Provide the (x, y) coordinate of the cell's center where the given text is located.  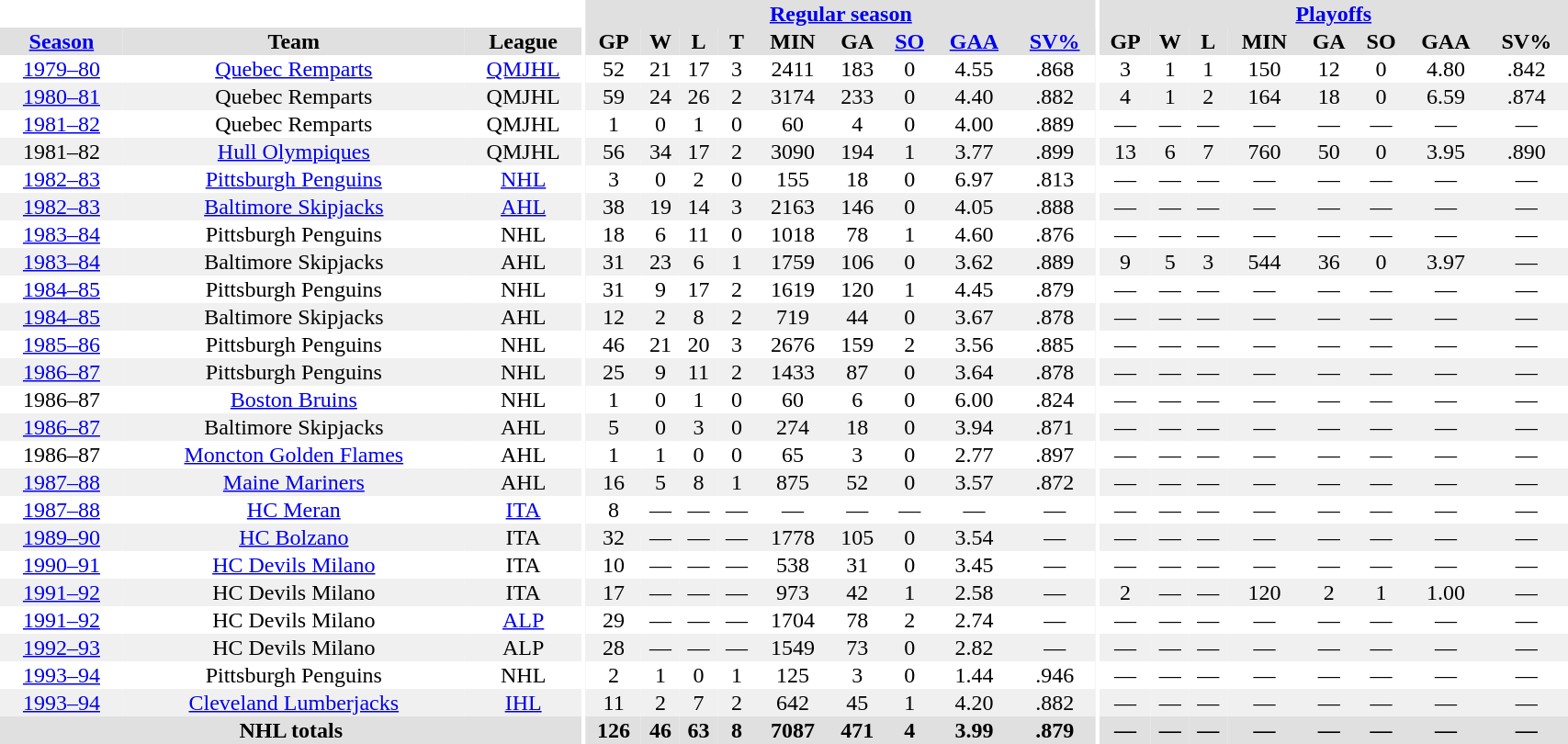
3.77 (974, 152)
274 (794, 427)
Team (294, 41)
73 (857, 648)
HC Meran (294, 510)
183 (857, 69)
1985–86 (62, 344)
3.56 (974, 344)
19 (660, 207)
194 (857, 152)
3.95 (1446, 152)
642 (794, 703)
29 (614, 620)
4.55 (974, 69)
6.97 (974, 179)
Cleveland Lumberjacks (294, 703)
3.97 (1446, 262)
538 (794, 565)
719 (794, 317)
2411 (794, 69)
4.45 (974, 289)
26 (699, 96)
.871 (1055, 427)
.842 (1527, 69)
24 (660, 96)
4.60 (974, 234)
6.59 (1446, 96)
1704 (794, 620)
63 (699, 730)
6.00 (974, 400)
1018 (794, 234)
105 (857, 537)
NHL totals (291, 730)
3.64 (974, 372)
155 (794, 179)
4.40 (974, 96)
42 (857, 592)
38 (614, 207)
150 (1264, 69)
T (737, 41)
126 (614, 730)
7087 (794, 730)
973 (794, 592)
.885 (1055, 344)
.897 (1055, 455)
Maine Mariners (294, 482)
4.00 (974, 124)
2.58 (974, 592)
HC Bolzano (294, 537)
2163 (794, 207)
.813 (1055, 179)
1778 (794, 537)
Playoffs (1334, 14)
23 (660, 262)
.872 (1055, 482)
20 (699, 344)
.876 (1055, 234)
760 (1264, 152)
50 (1329, 152)
.899 (1055, 152)
1759 (794, 262)
4.20 (974, 703)
1.44 (974, 675)
3.94 (974, 427)
125 (794, 675)
544 (1264, 262)
16 (614, 482)
159 (857, 344)
1979–80 (62, 69)
League (524, 41)
25 (614, 372)
Hull Olympiques (294, 152)
Season (62, 41)
146 (857, 207)
106 (857, 262)
.874 (1527, 96)
1549 (794, 648)
.946 (1055, 675)
59 (614, 96)
IHL (524, 703)
Regular season (840, 14)
1433 (794, 372)
471 (857, 730)
Moncton Golden Flames (294, 455)
164 (1264, 96)
875 (794, 482)
56 (614, 152)
4.80 (1446, 69)
1980–81 (62, 96)
4.05 (974, 207)
2676 (794, 344)
.890 (1527, 152)
Boston Bruins (294, 400)
32 (614, 537)
3.67 (974, 317)
14 (699, 207)
3174 (794, 96)
34 (660, 152)
3.57 (974, 482)
3.62 (974, 262)
1990–91 (62, 565)
65 (794, 455)
10 (614, 565)
1.00 (1446, 592)
1992–93 (62, 648)
3.54 (974, 537)
36 (1329, 262)
3.99 (974, 730)
.824 (1055, 400)
13 (1125, 152)
2.77 (974, 455)
3.45 (974, 565)
3090 (794, 152)
44 (857, 317)
.868 (1055, 69)
1619 (794, 289)
28 (614, 648)
.888 (1055, 207)
45 (857, 703)
2.74 (974, 620)
2.82 (974, 648)
87 (857, 372)
233 (857, 96)
1989–90 (62, 537)
